Locate the cell with the specified text and output its [x, y] center coordinate. 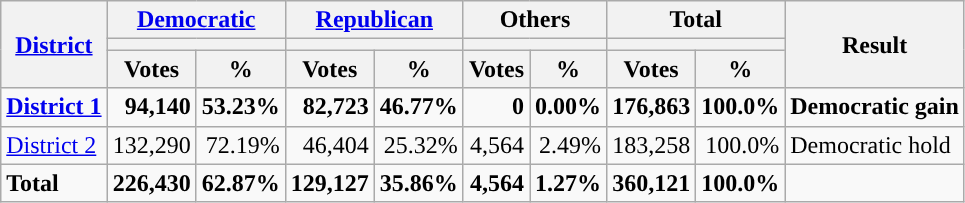
Democratic gain [875, 107]
72.19% [240, 145]
1.27% [568, 183]
183,258 [652, 145]
Others [534, 20]
226,430 [152, 183]
360,121 [652, 183]
53.23% [240, 107]
129,127 [330, 183]
0.00% [568, 107]
94,140 [152, 107]
46,404 [330, 145]
25.32% [418, 145]
Result [875, 44]
District [54, 44]
Republican [374, 20]
46.77% [418, 107]
2.49% [568, 145]
Democratic hold [875, 145]
0 [496, 107]
35.86% [418, 183]
Democratic [196, 20]
132,290 [152, 145]
District 1 [54, 107]
176,863 [652, 107]
62.87% [240, 183]
District 2 [54, 145]
82,723 [330, 107]
